Detect which cell encompasses the target text, then output its (x, y) center coordinate. 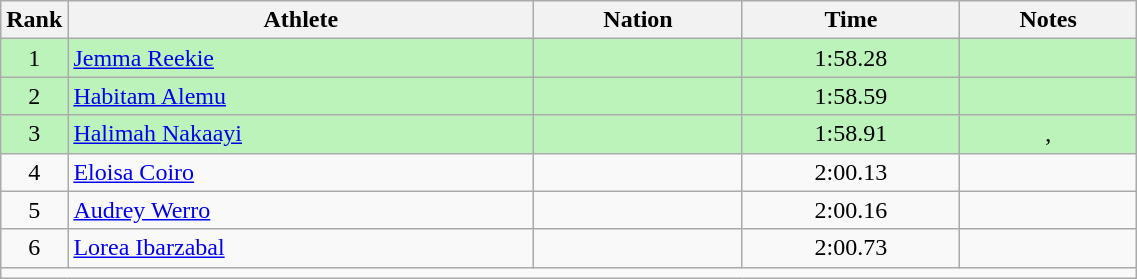
3 (34, 134)
Rank (34, 20)
, (1048, 134)
Audrey Werro (301, 210)
Halimah Nakaayi (301, 134)
2:00.16 (850, 210)
2:00.13 (850, 172)
4 (34, 172)
2:00.73 (850, 248)
Eloisa Coiro (301, 172)
Time (850, 20)
1:58.59 (850, 96)
1 (34, 58)
1:58.28 (850, 58)
2 (34, 96)
Jemma Reekie (301, 58)
1:58.91 (850, 134)
6 (34, 248)
Athlete (301, 20)
Nation (638, 20)
Lorea Ibarzabal (301, 248)
Habitam Alemu (301, 96)
Notes (1048, 20)
5 (34, 210)
